For the text-containing cell, return its midpoint in (x, y) coordinate format. 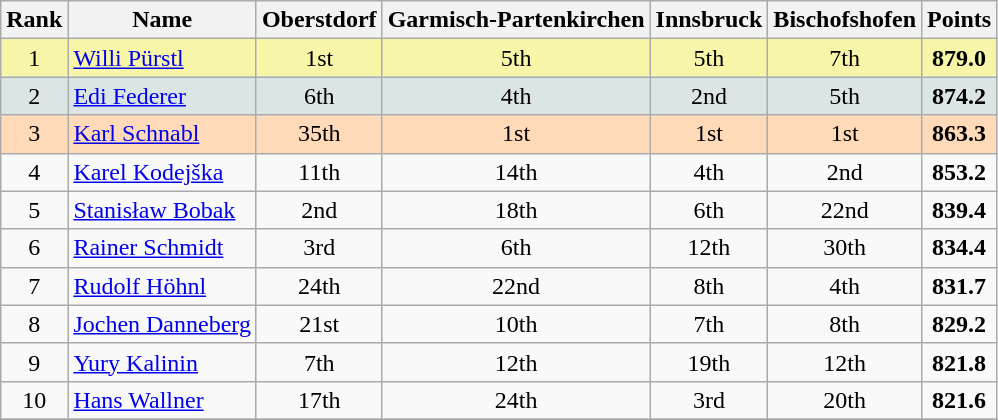
Rainer Schmidt (162, 248)
Rudolf Höhnl (162, 286)
834.4 (960, 248)
8 (34, 324)
10th (516, 324)
Rank (34, 20)
Yury Kalinin (162, 362)
35th (319, 134)
879.0 (960, 58)
7 (34, 286)
Willi Pürstl (162, 58)
839.4 (960, 210)
831.7 (960, 286)
4 (34, 172)
30th (845, 248)
Hans Wallner (162, 400)
Bischofshofen (845, 20)
21st (319, 324)
Stanisław Bobak (162, 210)
11th (319, 172)
Oberstdorf (319, 20)
821.6 (960, 400)
Points (960, 20)
3 (34, 134)
18th (516, 210)
14th (516, 172)
863.3 (960, 134)
5 (34, 210)
Karel Kodejška (162, 172)
Garmisch-Partenkirchen (516, 20)
821.8 (960, 362)
1 (34, 58)
Jochen Danneberg (162, 324)
Karl Schnabl (162, 134)
17th (319, 400)
Name (162, 20)
19th (709, 362)
10 (34, 400)
829.2 (960, 324)
874.2 (960, 96)
853.2 (960, 172)
2 (34, 96)
Edi Federer (162, 96)
20th (845, 400)
Innsbruck (709, 20)
6 (34, 248)
9 (34, 362)
